Find where the given text appears and provide that cell's center as (X, Y) coordinate. 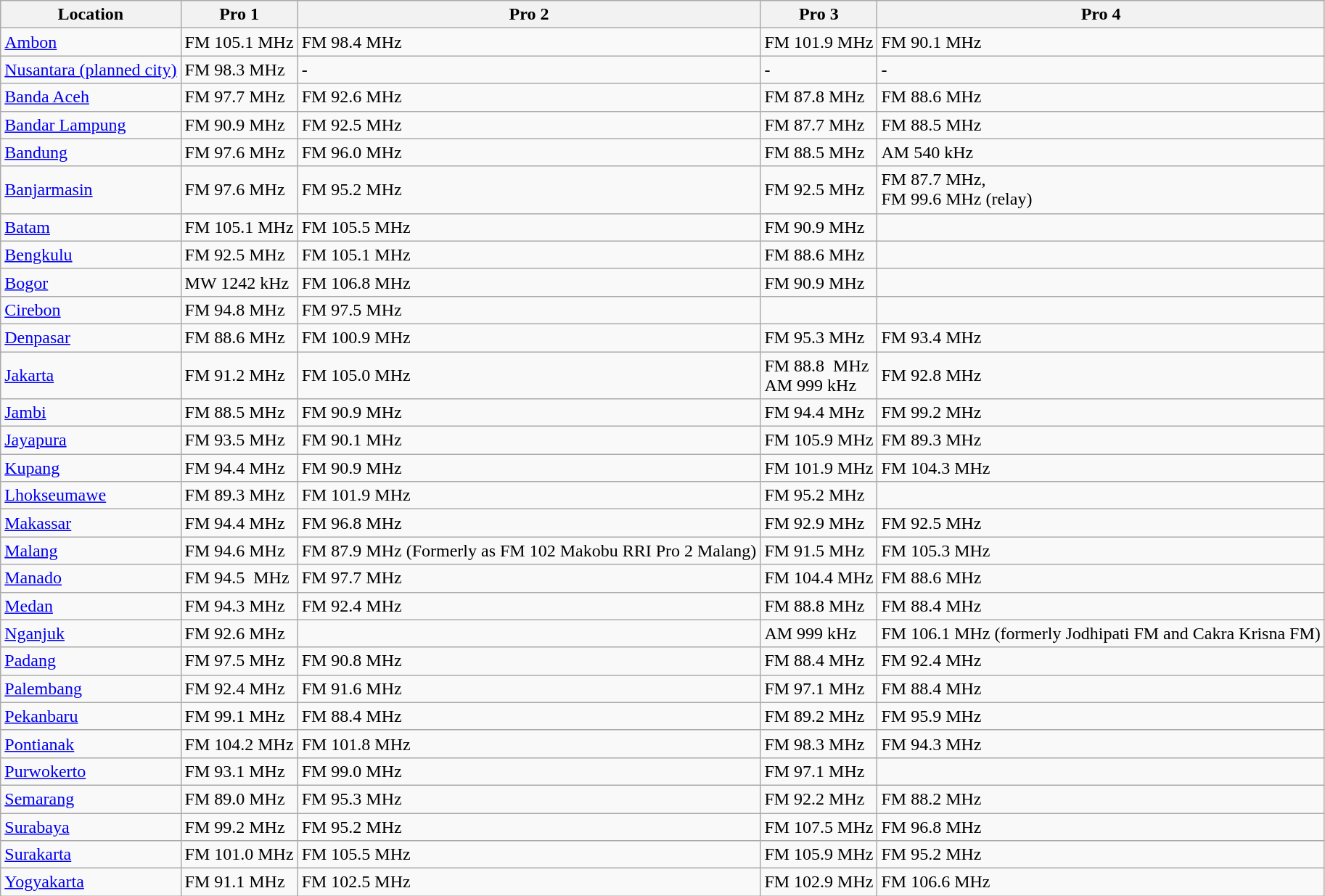
Pekanbaru (91, 716)
FM 101.8 MHz (529, 744)
FM 89.2 MHz (819, 716)
Jakarta (91, 374)
FM 99.0 MHz (529, 771)
FM 88.2 MHz (1101, 799)
FM 95.9 MHz (1101, 716)
FM 107.5 MHz (819, 826)
Bandar Lampung (91, 125)
FM 98.4 MHz (529, 42)
Bogor (91, 282)
FM 93.1 MHz (239, 771)
Location (91, 15)
Pro 4 (1101, 15)
AM 999 kHz (819, 633)
FM 88.8 MHz (819, 606)
FM 91.6 MHz (529, 689)
FM 87.7 MHz, FM 99.6 MHz (relay) (1101, 190)
Yogyakarta (91, 882)
FM 99.1 MHz (239, 716)
FM 94.8 MHz (239, 310)
FM 104.2 MHz (239, 744)
Jambi (91, 413)
FM 104.4 MHz (819, 578)
FM 102.9 MHz (819, 882)
FM 91.5 MHz (819, 551)
Pro 2 (529, 15)
FM 105.3 MHz (1101, 551)
FM 106.6 MHz (1101, 882)
FM 96.0 MHz (529, 152)
Semarang (91, 799)
FM 104.3 MHz (1101, 468)
FM 102.5 MHz (529, 882)
FM 90.8 MHz (529, 661)
Surabaya (91, 826)
FM 92.9 MHz (819, 523)
Pro 1 (239, 15)
Nusantara (planned city) (91, 70)
Banda Aceh (91, 97)
FM 94.5 MHz (239, 578)
FM 100.9 MHz (529, 337)
Medan (91, 606)
FM 92.2 MHz (819, 799)
MW 1242 kHz (239, 282)
FM 89.0 MHz (239, 799)
Palembang (91, 689)
Cirebon (91, 310)
Purwokerto (91, 771)
Nganjuk (91, 633)
FM 106.1 MHz (formerly Jodhipati FM and Cakra Krisna FM) (1101, 633)
FM 87.9 MHz (Formerly as FM 102 Makobu RRI Pro 2 Malang) (529, 551)
FM 93.5 MHz (239, 440)
FM 87.7 MHz (819, 125)
FM 92.8 MHz (1101, 374)
Kupang (91, 468)
FM 101.0 MHz (239, 855)
AM 540 kHz (1101, 152)
Denpasar (91, 337)
Padang (91, 661)
Pontianak (91, 744)
Pro 3 (819, 15)
Makassar (91, 523)
FM 87.8 MHz (819, 97)
Bandung (91, 152)
Jayapura (91, 440)
Surakarta (91, 855)
FM 91.1 MHz (239, 882)
Batam (91, 227)
Ambon (91, 42)
FM 91.2 MHz (239, 374)
Bengkulu (91, 255)
FM 94.6 MHz (239, 551)
Manado (91, 578)
Lhokseumawe (91, 496)
Malang (91, 551)
FM 106.8 MHz (529, 282)
FM 105.0 MHz (529, 374)
Banjarmasin (91, 190)
FM 88.8 MHzAM 999 kHz (819, 374)
FM 93.4 MHz (1101, 337)
